Provide the [x, y] coordinate of the cell's center where the given text is located.  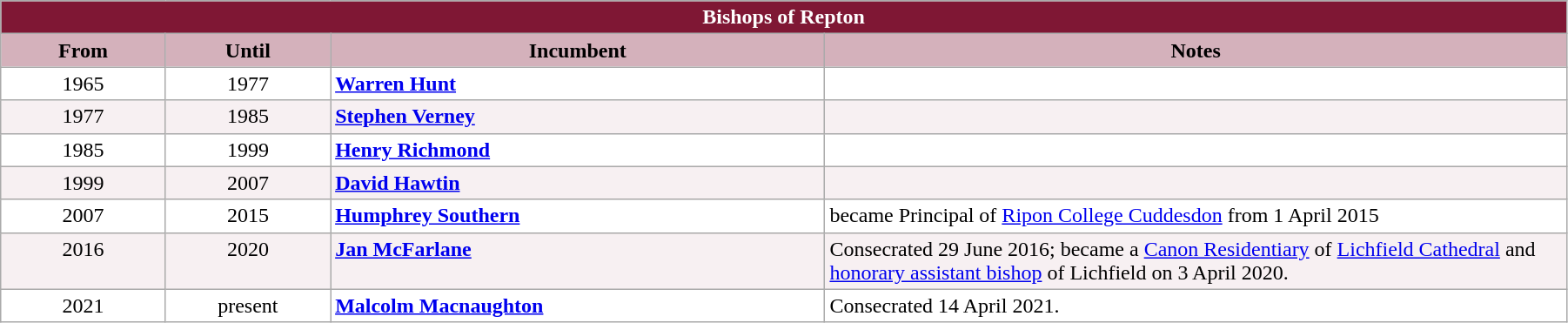
2015 [247, 216]
Malcolm Macnaughton [578, 306]
2021 [84, 306]
Consecrated 14 April 2021. [1196, 306]
Notes [1196, 50]
2016 [84, 261]
Incumbent [578, 50]
Henry Richmond [578, 150]
Warren Hunt [578, 84]
Consecrated 29 June 2016; became a Canon Residentiary of Lichfield Cathedral and honorary assistant bishop of Lichfield on 3 April 2020. [1196, 261]
Stephen Verney [578, 117]
Humphrey Southern [578, 216]
became Principal of Ripon College Cuddesdon from 1 April 2015 [1196, 216]
Bishops of Repton [784, 17]
Jan McFarlane [578, 261]
1965 [84, 84]
David Hawtin [578, 183]
2020 [247, 261]
present [247, 306]
Until [247, 50]
From [84, 50]
